For the text-containing cell, return its midpoint in (X, Y) coordinate format. 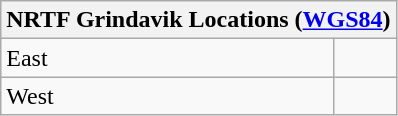
NRTF Grindavik Locations (WGS84) (198, 20)
West (167, 96)
East (167, 58)
